Locate the cell with the specified text and output its (x, y) center coordinate. 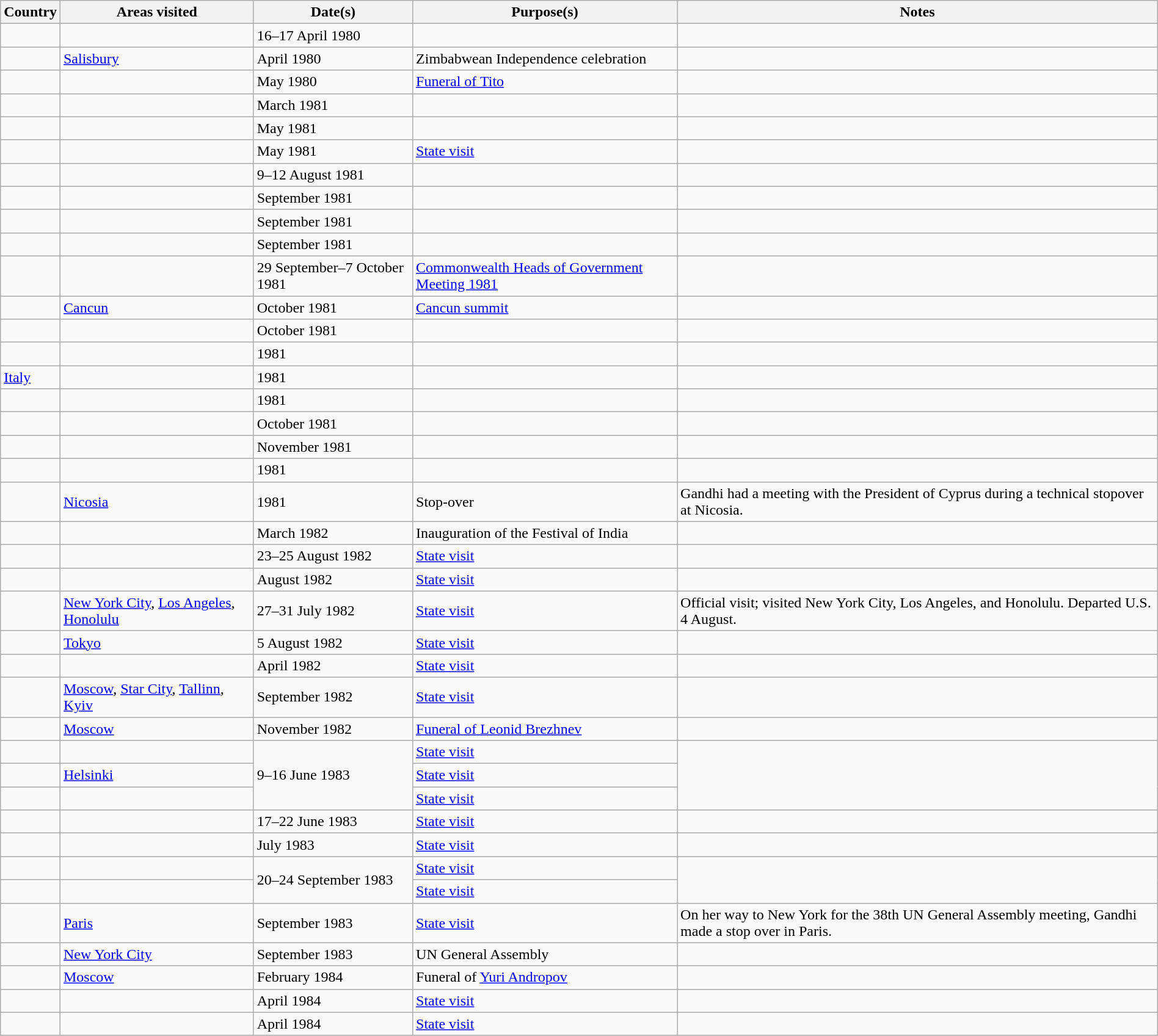
Salisbury (156, 59)
16–17 April 1980 (333, 35)
Zimbabwean Independence celebration (545, 59)
20–24 September 1983 (333, 880)
Funeral of Leonid Brezhnev (545, 728)
Country (31, 12)
Tokyo (156, 642)
UN General Assembly (545, 954)
Italy (31, 377)
May 1980 (333, 82)
Official visit; visited New York City, Los Angeles, and Honolulu. Departed U.S. 4 August. (917, 610)
Date(s) (333, 12)
9–16 June 1983 (333, 775)
23–25 August 1982 (333, 556)
March 1982 (333, 533)
29 September–7 October 1981 (333, 276)
Stop-over (545, 502)
Purpose(s) (545, 12)
April 1982 (333, 665)
July 1983 (333, 845)
September 1982 (333, 697)
17–22 June 1983 (333, 822)
Nicosia (156, 502)
5 August 1982 (333, 642)
April 1980 (333, 59)
Areas visited (156, 12)
Moscow, Star City, Tallinn, Kyiv (156, 697)
Funeral of Tito (545, 82)
Helsinki (156, 775)
New York City (156, 954)
Funeral of Yuri Andropov (545, 977)
Notes (917, 12)
9–12 August 1981 (333, 175)
New York City, Los Angeles, Honolulu (156, 610)
Gandhi had a meeting with the President of Cyprus during a technical stopover at Nicosia. (917, 502)
Inauguration of the Festival of India (545, 533)
Commonwealth Heads of Government Meeting 1981 (545, 276)
27–31 July 1982 (333, 610)
Cancun (156, 307)
Cancun summit (545, 307)
November 1982 (333, 728)
Paris (156, 923)
February 1984 (333, 977)
March 1981 (333, 105)
November 1981 (333, 447)
On her way to New York for the 38th UN General Assembly meeting, Gandhi made a stop over in Paris. (917, 923)
August 1982 (333, 579)
